Identify which cell holds the provided text, then report its (X, Y) central coordinate. 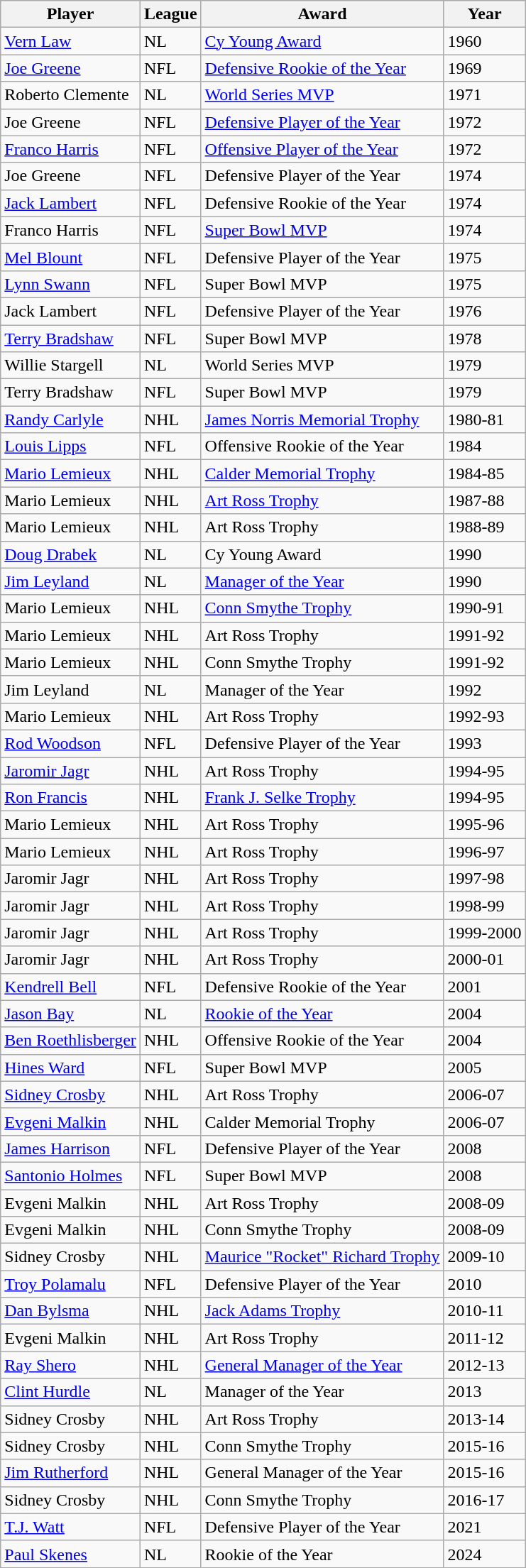
Doug Drabek (71, 554)
2010 (484, 1284)
2000-01 (484, 960)
1998-99 (484, 906)
Dan Bylsma (71, 1311)
2012-13 (484, 1365)
Troy Polamalu (71, 1284)
2024 (484, 1554)
1980-81 (484, 420)
Lynn Swann (71, 284)
2021 (484, 1527)
1969 (484, 68)
Willie Stargell (71, 366)
Award (322, 14)
Rod Woodson (71, 743)
2001 (484, 987)
1996-97 (484, 852)
1992 (484, 689)
James Norris Memorial Trophy (322, 420)
Year (484, 14)
Jim Rutherford (71, 1473)
T.J. Watt (71, 1527)
Frank J. Selke Trophy (322, 798)
Roberto Clemente (71, 95)
Ron Francis (71, 798)
2016-17 (484, 1500)
Louis Lipps (71, 446)
1992-93 (484, 716)
Clint Hurdle (71, 1392)
1978 (484, 339)
1993 (484, 743)
1987-88 (484, 500)
1999-2000 (484, 933)
James Harrison (71, 1148)
2013-14 (484, 1419)
Paul Skenes (71, 1554)
2011-12 (484, 1338)
1990-91 (484, 608)
1960 (484, 41)
League (170, 14)
Ray Shero (71, 1365)
1988-89 (484, 527)
1984-85 (484, 473)
Ben Roethlisberger (71, 1041)
Randy Carlyle (71, 420)
1984 (484, 446)
Jack Adams Trophy (322, 1311)
Vern Law (71, 41)
2005 (484, 1068)
2010-11 (484, 1311)
Jason Bay (71, 1014)
1997-98 (484, 879)
2009-10 (484, 1257)
Hines Ward (71, 1068)
1995-96 (484, 825)
Kendrell Bell (71, 987)
Mel Blount (71, 257)
Player (71, 14)
1971 (484, 95)
2013 (484, 1392)
1976 (484, 311)
Maurice "Rocket" Richard Trophy (322, 1257)
Santonio Holmes (71, 1175)
Offensive Player of the Year (322, 149)
